Search for the cell housing the specified text and yield its [x, y] center coordinate. 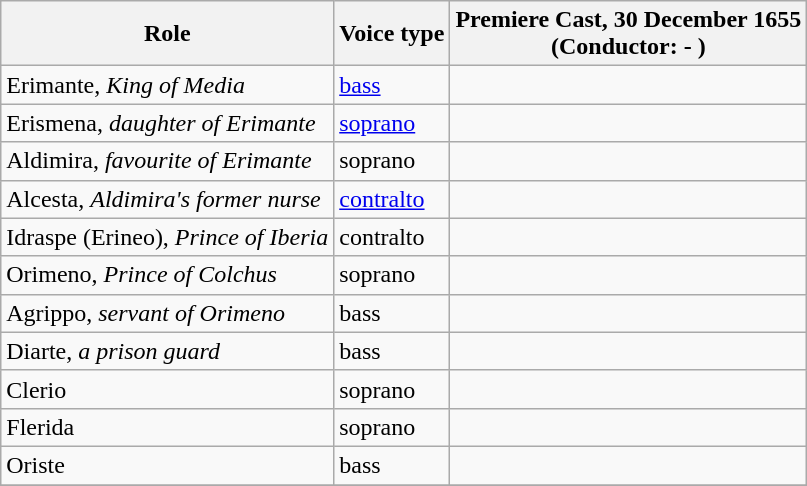
Clerio [168, 389]
Premiere Cast, 30 December 1655(Conductor: - ) [628, 34]
Erismena, daughter of Erimante [168, 123]
Erimante, King of Media [168, 85]
Diarte, a prison guard [168, 351]
Flerida [168, 427]
Aldimira, favourite of Erimante [168, 161]
Voice type [392, 34]
Alcesta, Aldimira's former nurse [168, 199]
Oriste [168, 465]
Idraspe (Erineo), Prince of Iberia [168, 237]
Role [168, 34]
Agrippo, servant of Orimeno [168, 313]
Orimeno, Prince of Colchus [168, 275]
